Return the [x, y] coordinate for the center point of the cell that contains the specified text.  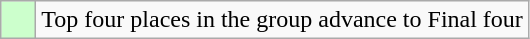
Top four places in the group advance to Final four [282, 20]
